Extract the [X, Y] coordinate from the center of the cell holding the provided text.  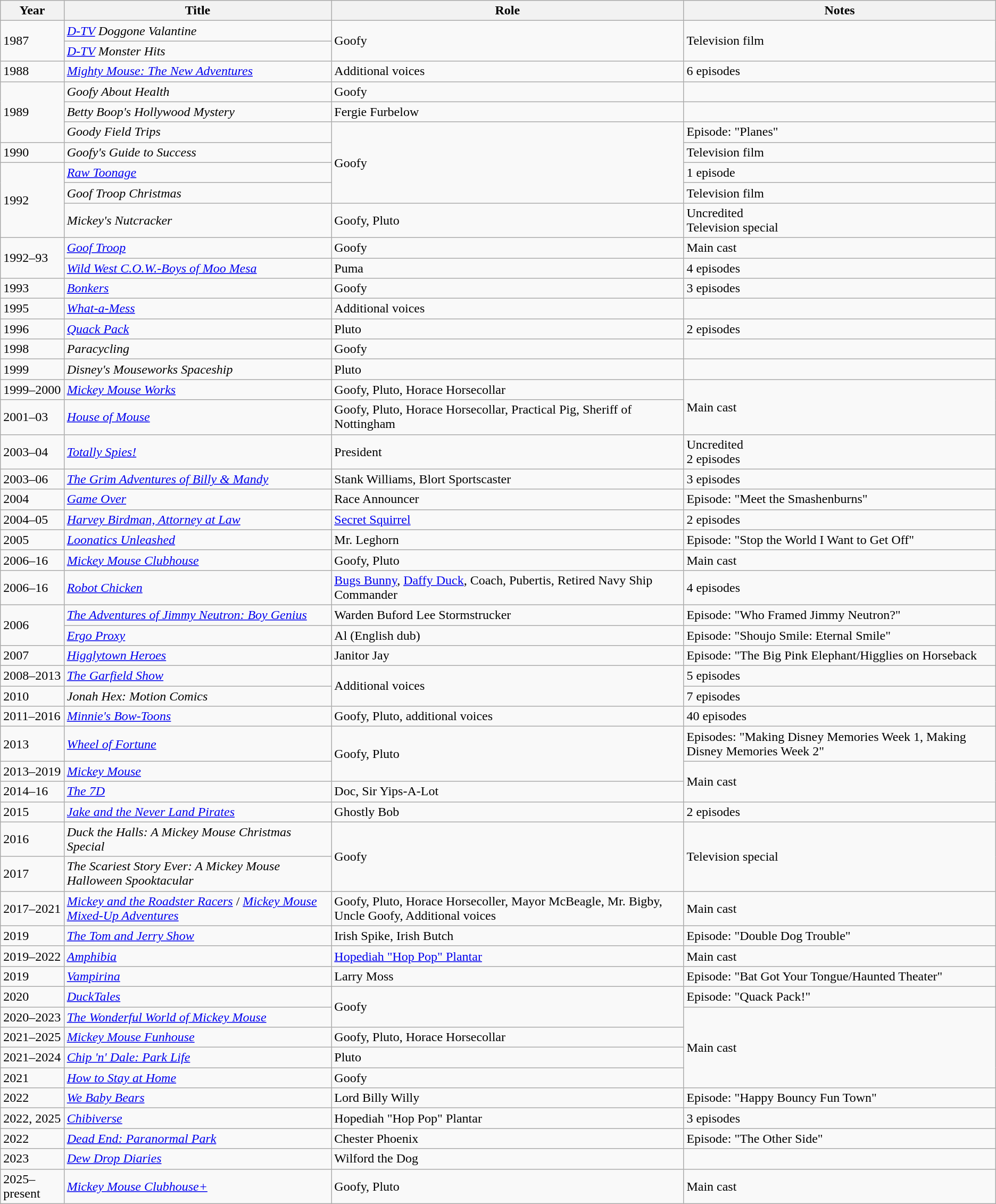
How to Stay at Home [198, 1078]
2004 [32, 499]
President [508, 451]
The Adventures of Jimmy Neutron: Boy Genius [198, 615]
Goofy's Guide to Success [198, 152]
2004–05 [32, 519]
Dew Drop Diaries [198, 1159]
1998 [32, 349]
Doc, Sir Yips-A-Lot [508, 791]
Larry Moss [508, 976]
Janitor Jay [508, 656]
Race Announcer [508, 499]
Episode: "Planes" [840, 132]
Puma [508, 268]
Quack Pack [198, 329]
1995 [32, 309]
2021–2025 [32, 1037]
2001–03 [32, 417]
D-TV Monster Hits [198, 51]
Goofy, Pluto, Horace Horsecoller, Mayor McBeagle, Mr. Bigby, Uncle Goofy, Additional voices [508, 908]
2003–04 [32, 451]
Role [508, 11]
1993 [32, 288]
Harvey Birdman, Attorney at Law [198, 519]
2022, 2025 [32, 1118]
Ergo Proxy [198, 635]
2014–16 [32, 791]
UncreditedTelevision special [840, 220]
Raw Toonage [198, 172]
Al (English dub) [508, 635]
Vampirina [198, 976]
2011–2016 [32, 716]
Wheel of Fortune [198, 744]
2006 [32, 625]
2020–2023 [32, 1017]
The Garfield Show [198, 676]
Wilford the Dog [508, 1159]
The 7D [198, 791]
Jake and the Never Land Pirates [198, 812]
Mighty Mouse: The New Adventures [198, 71]
Television special [840, 856]
1999 [32, 369]
2007 [32, 656]
Mickey Mouse Clubhouse [198, 560]
Episode: "Quack Pack!" [840, 996]
Robot Chicken [198, 588]
Goofy, Pluto, additional voices [508, 716]
The Grim Adventures of Billy & Mandy [198, 479]
1992–93 [32, 258]
2016 [32, 839]
D-TV Doggone Valantine [198, 31]
Episode: "The Other Side" [840, 1139]
Episode: "Who Framed Jimmy Neutron?" [840, 615]
Ghostly Bob [508, 812]
2015 [32, 812]
Mickey Mouse Funhouse [198, 1037]
Episodes: "Making Disney Memories Week 1, Making Disney Memories Week 2" [840, 744]
Duck the Halls: A Mickey Mouse Christmas Special [198, 839]
1999–2000 [32, 390]
1 episode [840, 172]
Chip 'n' Dale: Park Life [198, 1058]
Goof Troop Christmas [198, 193]
2017 [32, 874]
1988 [32, 71]
2008–2013 [32, 676]
2020 [32, 996]
Warden Buford Lee Stormstrucker [508, 615]
Episode: "Happy Bouncy Fun Town" [840, 1098]
1990 [32, 152]
Amphibia [198, 956]
1992 [32, 200]
2013–2019 [32, 771]
Loonatics Unleashed [198, 540]
2021–2024 [32, 1058]
Stank Williams, Blort Sportscaster [508, 479]
Mickey Mouse Clubhouse+ [198, 1186]
What-a-Mess [198, 309]
Mickey Mouse [198, 771]
2010 [32, 696]
Mickey and the Roadster Racers / Mickey Mouse Mixed-Up Adventures [198, 908]
Notes [840, 11]
The Scariest Story Ever: A Mickey Mouse Halloween Spooktacular [198, 874]
The Tom and Jerry Show [198, 936]
Game Over [198, 499]
Episode: "The Big Pink Elephant/Higglies on Horseback [840, 656]
Dead End: Paranormal Park [198, 1139]
Chibiverse [198, 1118]
Bugs Bunny, Daffy Duck, Coach, Pubertis, Retired Navy Ship Commander [508, 588]
The Wonderful World of Mickey Mouse [198, 1017]
2003–06 [32, 479]
40 episodes [840, 716]
Mickey Mouse Works [198, 390]
Disney's Mouseworks Spaceship [198, 369]
Jonah Hex: Motion Comics [198, 696]
Goody Field Trips [198, 132]
Episode: "Stop the World I Want to Get Off" [840, 540]
Minnie's Bow-Toons [198, 716]
Episode: "Bat Got Your Tongue/Haunted Theater" [840, 976]
Episode: "Double Dog Trouble" [840, 936]
Secret Squirrel [508, 519]
Paracycling [198, 349]
House of Mouse [198, 417]
2021 [32, 1078]
5 episodes [840, 676]
Fergie Furbelow [508, 112]
Chester Phoenix [508, 1139]
1987 [32, 41]
Goof Troop [198, 248]
Episode: "Meet the Smashenburns" [840, 499]
Higglytown Heroes [198, 656]
2025–present [32, 1186]
7 episodes [840, 696]
1989 [32, 112]
Year [32, 11]
Lord Billy Willy [508, 1098]
Wild West C.O.W.-Boys of Moo Mesa [198, 268]
2017–2021 [32, 908]
We Baby Bears [198, 1098]
2005 [32, 540]
Uncredited2 episodes [840, 451]
2013 [32, 744]
2023 [32, 1159]
Episode: "Shoujo Smile: Eternal Smile" [840, 635]
Goofy About Health [198, 92]
Mr. Leghorn [508, 540]
6 episodes [840, 71]
Title [198, 11]
Mickey's Nutcracker [198, 220]
DuckTales [198, 996]
1996 [32, 329]
Goofy, Pluto, Horace Horsecollar, Practical Pig, Sheriff of Nottingham [508, 417]
Totally Spies! [198, 451]
Bonkers [198, 288]
Betty Boop's Hollywood Mystery [198, 112]
2019–2022 [32, 956]
Irish Spike, Irish Butch [508, 936]
